Return (X, Y) of the center of cell containing provided text 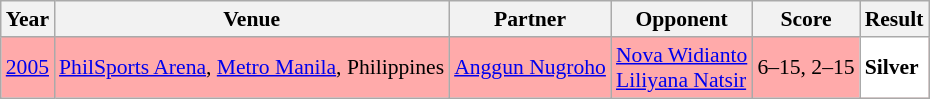
2005 (28, 68)
Opponent (682, 19)
Score (806, 19)
6–15, 2–15 (806, 68)
PhilSports Arena, Metro Manila, Philippines (252, 68)
Year (28, 19)
Silver (894, 68)
Nova Widianto Liliyana Natsir (682, 68)
Result (894, 19)
Venue (252, 19)
Partner (530, 19)
Anggun Nugroho (530, 68)
